Return (X, Y) of the center of cell containing provided text 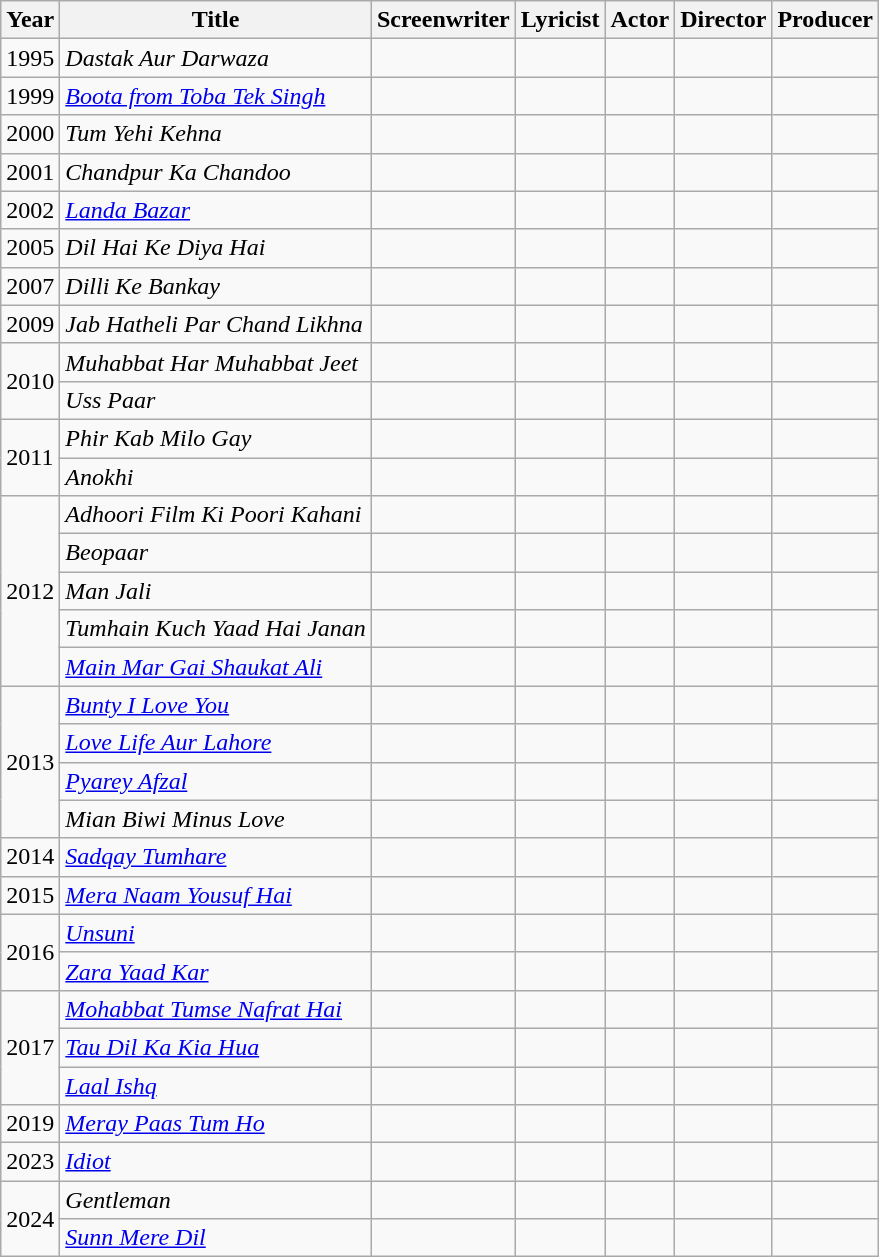
2024 (30, 1219)
Sunn Mere Dil (216, 1238)
Laal Ishq (216, 1085)
Mohabbat Tumse Nafrat Hai (216, 1009)
Producer (826, 20)
Muhabbat Har Muhabbat Jeet (216, 362)
Idiot (216, 1162)
Screenwriter (443, 20)
Phir Kab Milo Gay (216, 438)
Man Jali (216, 591)
Sadqay Tumhare (216, 857)
Actor (640, 20)
2000 (30, 134)
2017 (30, 1047)
2009 (30, 324)
Zara Yaad Kar (216, 971)
Dilli Ke Bankay (216, 286)
Tau Dil Ka Kia Hua (216, 1047)
2023 (30, 1162)
Chandpur Ka Chandoo (216, 172)
2012 (30, 591)
Lyricist (560, 20)
Bunty I Love You (216, 705)
Uss Paar (216, 400)
1995 (30, 58)
2016 (30, 952)
2002 (30, 210)
2019 (30, 1124)
Year (30, 20)
2005 (30, 248)
Anokhi (216, 477)
Gentleman (216, 1200)
2014 (30, 857)
Boota from Toba Tek Singh (216, 96)
Landa Bazar (216, 210)
2013 (30, 762)
Tumhain Kuch Yaad Hai Janan (216, 629)
1999 (30, 96)
Dastak Aur Darwaza (216, 58)
2010 (30, 381)
Tum Yehi Kehna (216, 134)
2011 (30, 457)
Beopaar (216, 553)
Adhoori Film Ki Poori Kahani (216, 515)
Title (216, 20)
2007 (30, 286)
Main Mar Gai Shaukat Ali (216, 667)
Unsuni (216, 933)
Mera Naam Yousuf Hai (216, 895)
Director (724, 20)
Mian Biwi Minus Love (216, 819)
2015 (30, 895)
Love Life Aur Lahore (216, 743)
Dil Hai Ke Diya Hai (216, 248)
2001 (30, 172)
Jab Hatheli Par Chand Likhna (216, 324)
Meray Paas Tum Ho (216, 1124)
Pyarey Afzal (216, 781)
